From the cell containing the given text, extract its center point as [X, Y] coordinate. 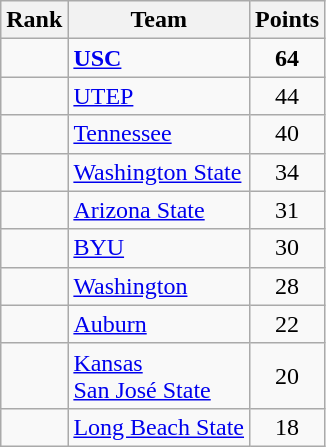
Long Beach State [159, 427]
20 [288, 376]
Tennessee [159, 134]
Washington State [159, 172]
44 [288, 96]
64 [288, 58]
34 [288, 172]
Auburn [159, 324]
BYU [159, 248]
UTEP [159, 96]
Washington [159, 286]
Team [159, 20]
40 [288, 134]
31 [288, 210]
USC [159, 58]
Points [288, 20]
30 [288, 248]
18 [288, 427]
22 [288, 324]
KansasSan José State [159, 376]
Arizona State [159, 210]
28 [288, 286]
Rank [34, 20]
